Return [x, y] of the center of cell containing provided text 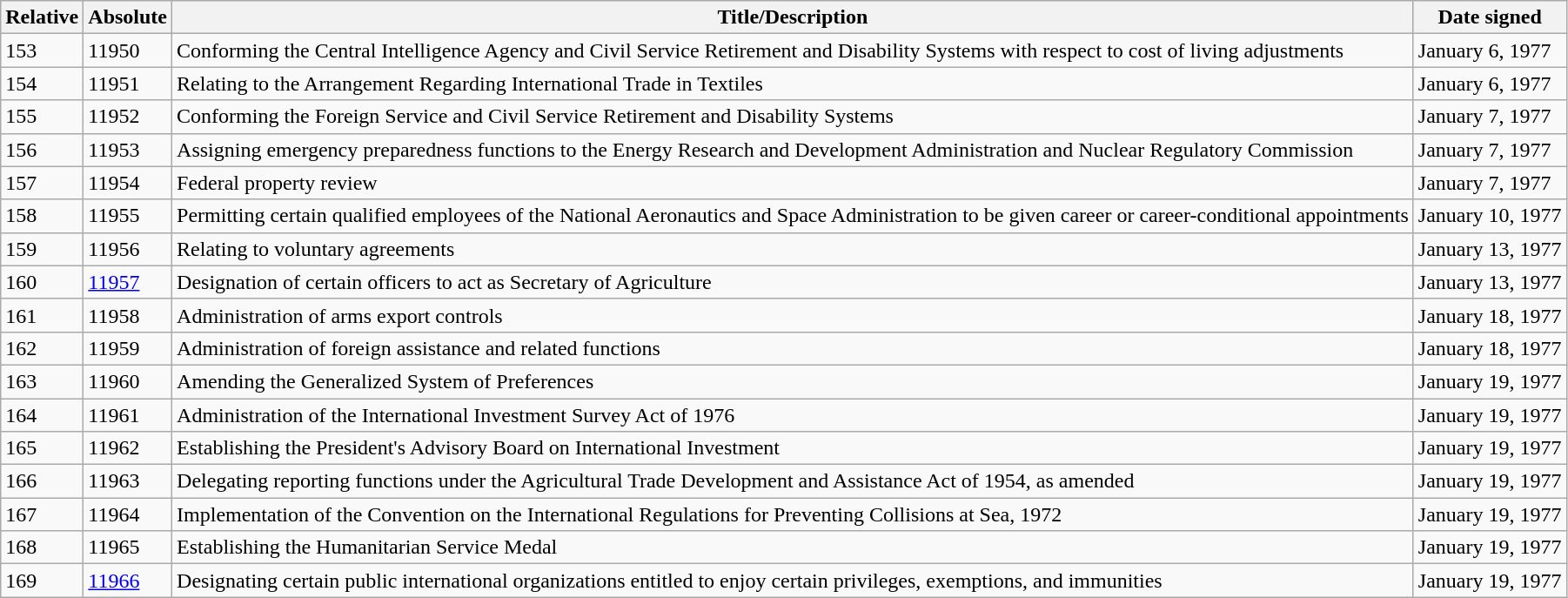
11961 [128, 415]
Amending the Generalized System of Preferences [794, 381]
155 [42, 117]
167 [42, 514]
11959 [128, 348]
Delegating reporting functions under the Agricultural Trade Development and Assistance Act of 1954, as amended [794, 481]
Federal property review [794, 183]
11962 [128, 448]
Date signed [1490, 17]
158 [42, 216]
165 [42, 448]
Designation of certain officers to act as Secretary of Agriculture [794, 282]
11954 [128, 183]
Assigning emergency preparedness functions to the Energy Research and Development Administration and Nuclear Regulatory Commission [794, 150]
Relating to voluntary agreements [794, 249]
11966 [128, 581]
Absolute [128, 17]
164 [42, 415]
162 [42, 348]
11958 [128, 315]
11965 [128, 548]
Establishing the President's Advisory Board on International Investment [794, 448]
Relating to the Arrangement Regarding International Trade in Textiles [794, 84]
Administration of foreign assistance and related functions [794, 348]
Title/Description [794, 17]
11951 [128, 84]
168 [42, 548]
Administration of the International Investment Survey Act of 1976 [794, 415]
163 [42, 381]
Establishing the Humanitarian Service Medal [794, 548]
11957 [128, 282]
11964 [128, 514]
Designating certain public international organizations entitled to enjoy certain privileges, exemptions, and immunities [794, 581]
11955 [128, 216]
Relative [42, 17]
169 [42, 581]
11953 [128, 150]
11950 [128, 50]
Conforming the Foreign Service and Civil Service Retirement and Disability Systems [794, 117]
11963 [128, 481]
11956 [128, 249]
153 [42, 50]
11960 [128, 381]
157 [42, 183]
Implementation of the Convention on the International Regulations for Preventing Collisions at Sea, 1972 [794, 514]
166 [42, 481]
11952 [128, 117]
161 [42, 315]
Administration of arms export controls [794, 315]
Permitting certain qualified employees of the National Aeronautics and Space Administration to be given career or career-conditional appointments [794, 216]
156 [42, 150]
159 [42, 249]
154 [42, 84]
Conforming the Central Intelligence Agency and Civil Service Retirement and Disability Systems with respect to cost of living adjustments [794, 50]
January 10, 1977 [1490, 216]
160 [42, 282]
